Find where the given text appears and provide that cell's center as (X, Y) coordinate. 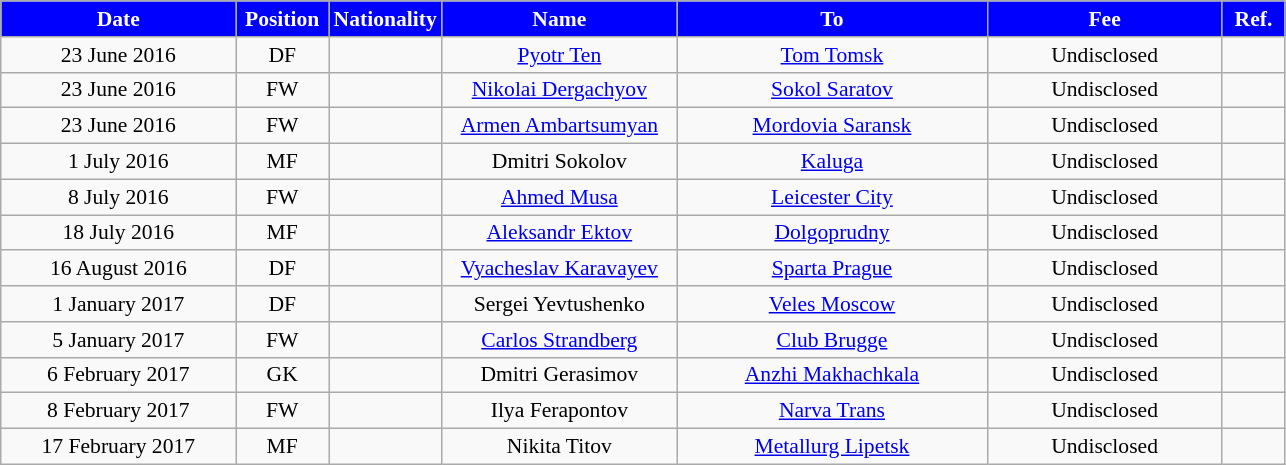
Date (118, 19)
Sokol Saratov (832, 90)
Leicester City (832, 197)
1 January 2017 (118, 304)
Name (560, 19)
Armen Ambartsumyan (560, 126)
Veles Moscow (832, 304)
5 January 2017 (118, 340)
Nikolai Dergachyov (560, 90)
Dolgoprudny (832, 233)
Tom Tomsk (832, 55)
Narva Trans (832, 411)
Ahmed Musa (560, 197)
Club Brugge (832, 340)
Sparta Prague (832, 269)
1 July 2016 (118, 162)
18 July 2016 (118, 233)
8 July 2016 (118, 197)
Position (282, 19)
Dmitri Sokolov (560, 162)
GK (282, 375)
Nikita Titov (560, 447)
Kaluga (832, 162)
Vyacheslav Karavayev (560, 269)
Fee (1104, 19)
17 February 2017 (118, 447)
Nationality (384, 19)
Metallurg Lipetsk (832, 447)
Aleksandr Ektov (560, 233)
Sergei Yevtushenko (560, 304)
Ilya Ferapontov (560, 411)
Ref. (1254, 19)
Carlos Strandberg (560, 340)
To (832, 19)
6 February 2017 (118, 375)
Mordovia Saransk (832, 126)
Anzhi Makhachkala (832, 375)
Dmitri Gerasimov (560, 375)
16 August 2016 (118, 269)
Pyotr Ten (560, 55)
8 February 2017 (118, 411)
